Provide the (x, y) coordinate of the cell's center where the given text is located.  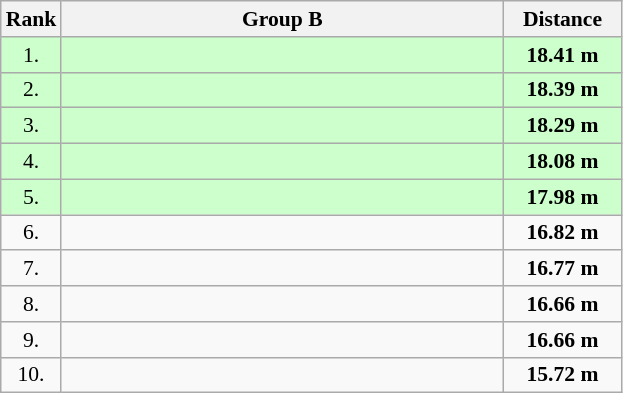
15.72 m (562, 375)
10. (32, 375)
Group B (282, 19)
16.82 m (562, 233)
3. (32, 126)
18.41 m (562, 55)
5. (32, 197)
18.29 m (562, 126)
17.98 m (562, 197)
9. (32, 340)
6. (32, 233)
2. (32, 90)
Distance (562, 19)
7. (32, 269)
4. (32, 162)
Rank (32, 19)
1. (32, 55)
16.77 m (562, 269)
18.39 m (562, 90)
8. (32, 304)
18.08 m (562, 162)
